Detect which cell encompasses the target text, then output its (x, y) center coordinate. 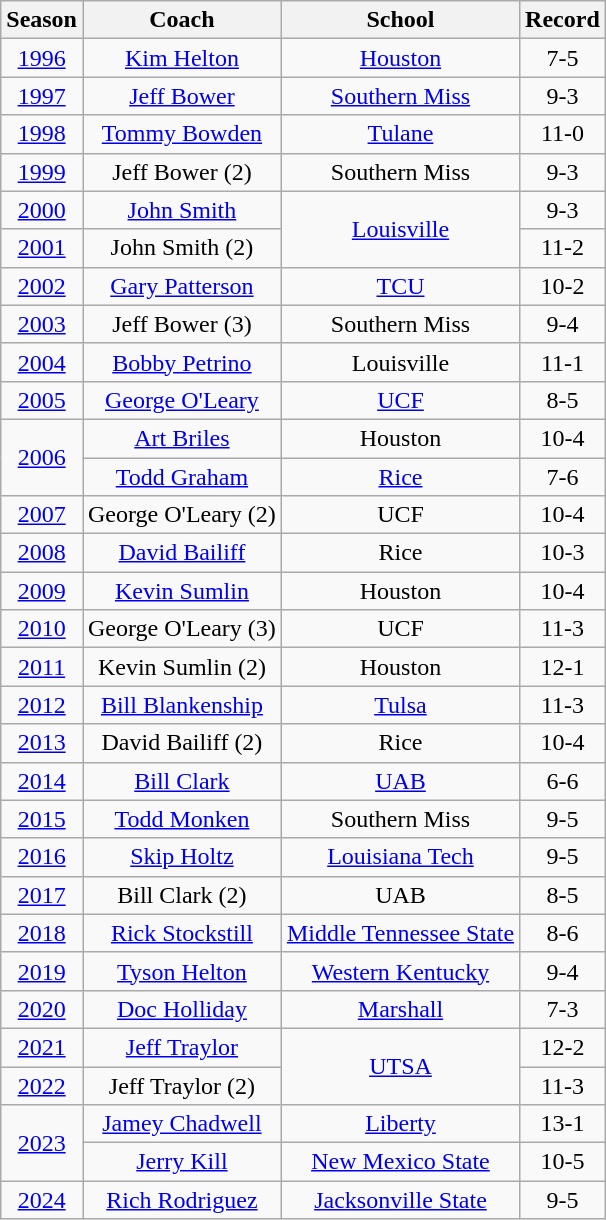
10-2 (563, 286)
Liberty (400, 1124)
2013 (42, 743)
2018 (42, 933)
6-6 (563, 781)
12-2 (563, 1047)
Coach (182, 20)
7-6 (563, 477)
2011 (42, 667)
New Mexico State (400, 1162)
2021 (42, 1047)
Middle Tennessee State (400, 933)
Kevin Sumlin (2) (182, 667)
Jeff Traylor (182, 1047)
Bill Clark (182, 781)
11-2 (563, 248)
Louisiana Tech (400, 857)
Jerry Kill (182, 1162)
7-3 (563, 1009)
Jeff Bower (2) (182, 172)
2023 (42, 1143)
1996 (42, 58)
2000 (42, 210)
1999 (42, 172)
2024 (42, 1200)
8-6 (563, 933)
Jamey Chadwell (182, 1124)
Art Briles (182, 438)
Rich Rodriguez (182, 1200)
2022 (42, 1085)
10-3 (563, 553)
1997 (42, 96)
13-1 (563, 1124)
George O'Leary (2) (182, 515)
2004 (42, 362)
Todd Monken (182, 819)
TCU (400, 286)
George O'Leary (182, 400)
UTSA (400, 1066)
Kevin Sumlin (182, 591)
2014 (42, 781)
Doc Holliday (182, 1009)
2019 (42, 971)
1998 (42, 134)
Gary Patterson (182, 286)
Jeff Traylor (2) (182, 1085)
2003 (42, 324)
George O'Leary (3) (182, 629)
Rick Stockstill (182, 933)
Tommy Bowden (182, 134)
2010 (42, 629)
Jeff Bower (182, 96)
Jacksonville State (400, 1200)
2002 (42, 286)
John Smith (182, 210)
12-1 (563, 667)
Bill Clark (2) (182, 895)
David Bailiff (182, 553)
7-5 (563, 58)
David Bailiff (2) (182, 743)
Season (42, 20)
2016 (42, 857)
John Smith (2) (182, 248)
Jeff Bower (3) (182, 324)
11-0 (563, 134)
Record (563, 20)
2005 (42, 400)
Marshall (400, 1009)
Bobby Petrino (182, 362)
Tyson Helton (182, 971)
Bill Blankenship (182, 705)
2006 (42, 457)
11-1 (563, 362)
Todd Graham (182, 477)
2008 (42, 553)
10-5 (563, 1162)
Western Kentucky (400, 971)
Kim Helton (182, 58)
2009 (42, 591)
Skip Holtz (182, 857)
2017 (42, 895)
2020 (42, 1009)
2015 (42, 819)
School (400, 20)
2001 (42, 248)
2007 (42, 515)
Tulsa (400, 705)
Tulane (400, 134)
2012 (42, 705)
